Detect which cell encompasses the target text, then output its [x, y] center coordinate. 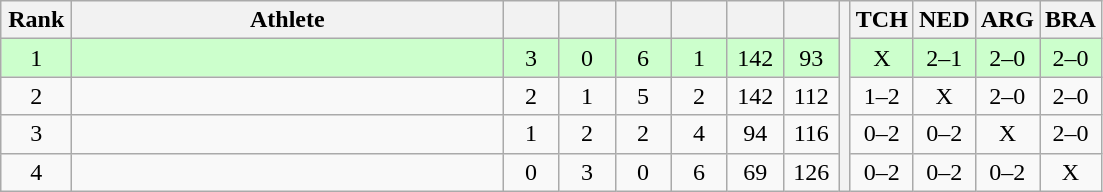
Athlete [288, 20]
Rank [36, 20]
93 [811, 58]
TCH [882, 20]
1–2 [882, 96]
69 [755, 172]
ARG [1007, 20]
94 [755, 134]
NED [944, 20]
112 [811, 96]
2–1 [944, 58]
5 [643, 96]
116 [811, 134]
BRA [1071, 20]
126 [811, 172]
